From the cell containing the given text, extract its center point as (X, Y) coordinate. 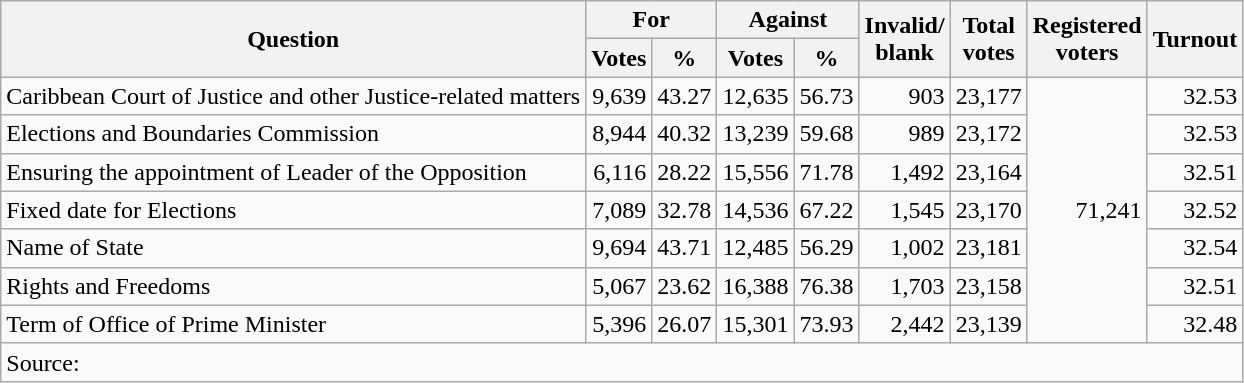
23,181 (988, 248)
56.73 (826, 96)
Caribbean Court of Justice and other Justice-related matters (294, 96)
43.71 (684, 248)
71,241 (1087, 210)
7,089 (619, 210)
14,536 (756, 210)
40.32 (684, 134)
23.62 (684, 286)
73.93 (826, 324)
67.22 (826, 210)
5,396 (619, 324)
23,172 (988, 134)
1,703 (904, 286)
6,116 (619, 172)
23,164 (988, 172)
28.22 (684, 172)
1,545 (904, 210)
43.27 (684, 96)
Registeredvoters (1087, 39)
For (652, 20)
32.54 (1195, 248)
Fixed date for Elections (294, 210)
23,158 (988, 286)
56.29 (826, 248)
1,492 (904, 172)
23,177 (988, 96)
Ensuring the appointment of Leader of the Opposition (294, 172)
32.48 (1195, 324)
71.78 (826, 172)
13,239 (756, 134)
2,442 (904, 324)
Totalvotes (988, 39)
12,635 (756, 96)
32.78 (684, 210)
8,944 (619, 134)
Name of State (294, 248)
16,388 (756, 286)
9,694 (619, 248)
Turnout (1195, 39)
1,002 (904, 248)
903 (904, 96)
76.38 (826, 286)
15,301 (756, 324)
32.52 (1195, 210)
9,639 (619, 96)
23,170 (988, 210)
5,067 (619, 286)
Source: (622, 362)
Question (294, 39)
Rights and Freedoms (294, 286)
26.07 (684, 324)
12,485 (756, 248)
Invalid/blank (904, 39)
Against (788, 20)
Elections and Boundaries Commission (294, 134)
989 (904, 134)
23,139 (988, 324)
Term of Office of Prime Minister (294, 324)
15,556 (756, 172)
59.68 (826, 134)
